Return the (X, Y) coordinate for the center point of the cell that contains the specified text.  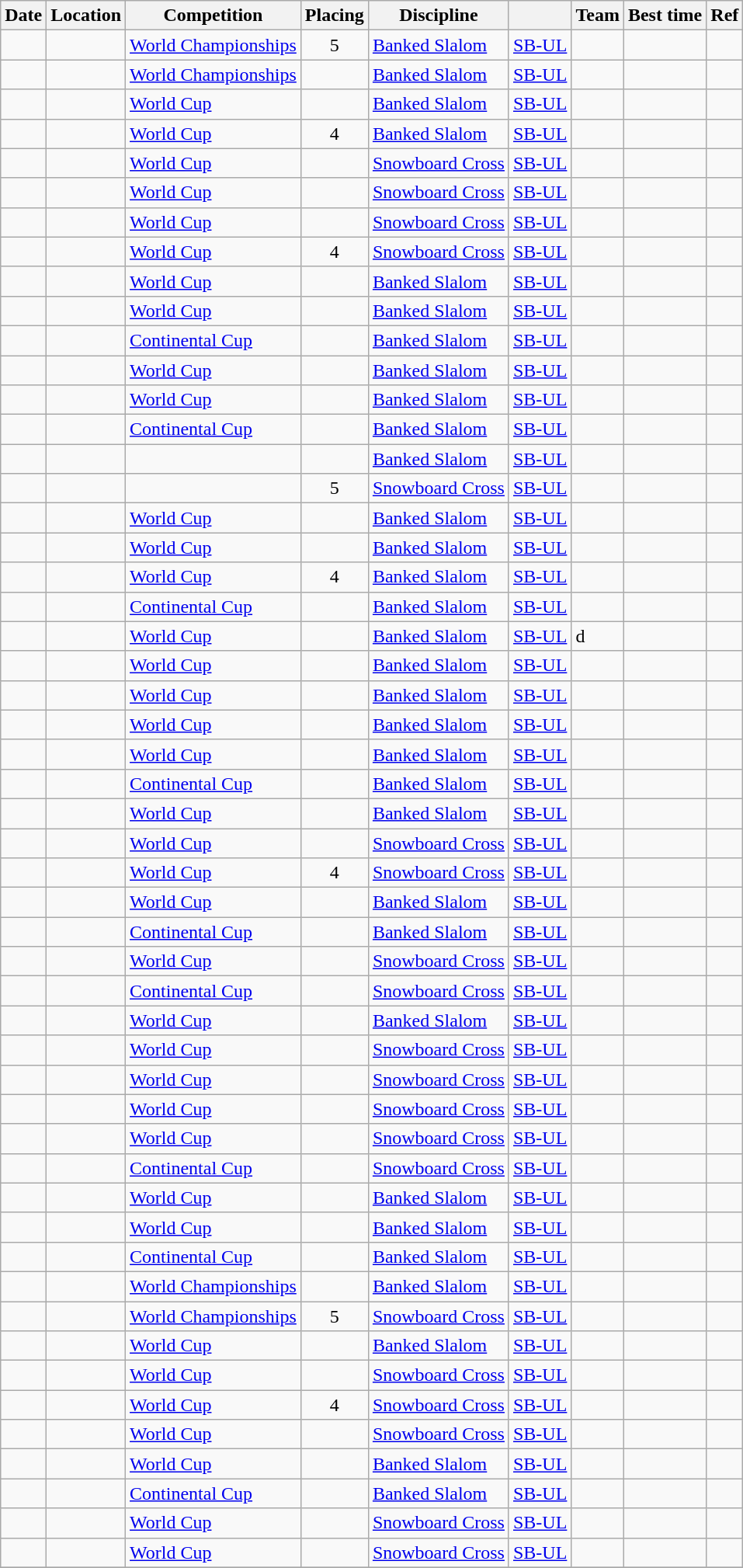
d (598, 636)
Placing (334, 16)
Ref (725, 16)
Team (598, 16)
Location (86, 16)
Discipline (438, 16)
Date (23, 16)
Competition (214, 16)
Best time (665, 16)
